Find where the given text appears and provide that cell's center as (X, Y) coordinate. 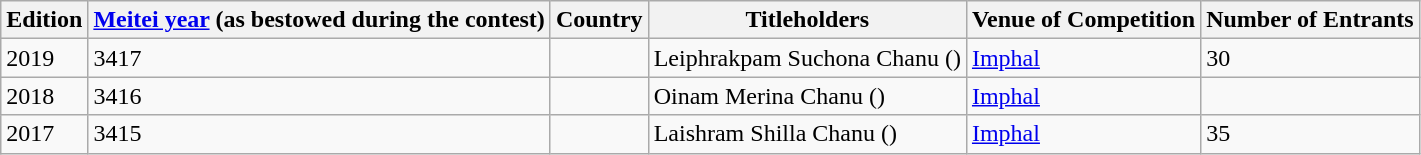
Edition (44, 20)
Meitei year (as bestowed during the contest) (320, 20)
2019 (44, 58)
Number of Entrants (1310, 20)
2017 (44, 134)
3415 (320, 134)
3416 (320, 96)
Laishram Shilla Chanu () (807, 134)
2018 (44, 96)
Leiphrakpam Suchona Chanu () (807, 58)
35 (1310, 134)
Titleholders (807, 20)
3417 (320, 58)
Venue of Competition (1083, 20)
Oinam Merina Chanu () (807, 96)
Country (599, 20)
30 (1310, 58)
